Scan for the cell matching the given text and deliver its [x, y] coordinate at center. 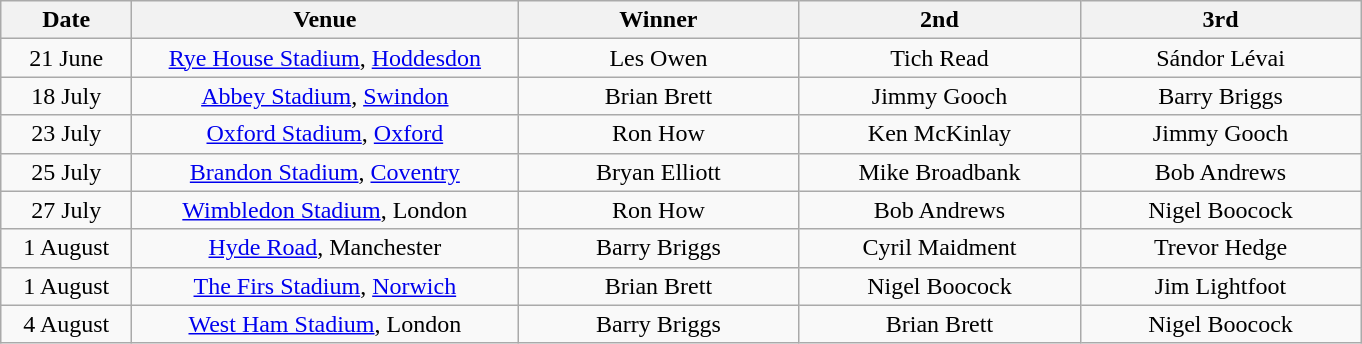
Venue [325, 20]
Hyde Road, Manchester [325, 248]
18 July [66, 96]
Winner [658, 20]
23 July [66, 134]
3rd [1220, 20]
Abbey Stadium, Swindon [325, 96]
The Firs Stadium, Norwich [325, 286]
Date [66, 20]
Ken McKinlay [940, 134]
25 July [66, 172]
Trevor Hedge [1220, 248]
Mike Broadbank [940, 172]
Brandon Stadium, Coventry [325, 172]
27 July [66, 210]
Tich Read [940, 58]
Cyril Maidment [940, 248]
Les Owen [658, 58]
Jim Lightfoot [1220, 286]
21 June [66, 58]
2nd [940, 20]
Wimbledon Stadium, London [325, 210]
4 August [66, 324]
Bryan Elliott [658, 172]
Rye House Stadium, Hoddesdon [325, 58]
Sándor Lévai [1220, 58]
West Ham Stadium, London [325, 324]
Oxford Stadium, Oxford [325, 134]
